Provide the (x, y) coordinate of the cell's center where the given text is located.  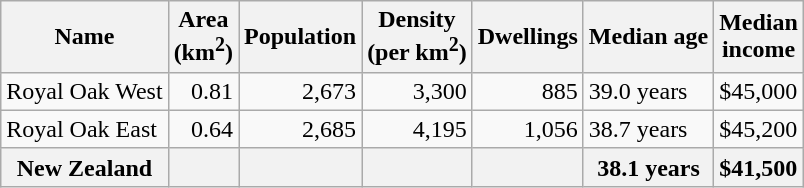
1,056 (528, 129)
Density(per km2) (418, 37)
Dwellings (528, 37)
New Zealand (84, 167)
Name (84, 37)
Median age (648, 37)
Area(km2) (203, 37)
39.0 years (648, 91)
2,685 (300, 129)
0.64 (203, 129)
0.81 (203, 91)
$45,000 (759, 91)
2,673 (300, 91)
Royal Oak East (84, 129)
Medianincome (759, 37)
$41,500 (759, 167)
Population (300, 37)
$45,200 (759, 129)
4,195 (418, 129)
38.1 years (648, 167)
885 (528, 91)
Royal Oak West (84, 91)
38.7 years (648, 129)
3,300 (418, 91)
